Scan for the cell matching the given text and deliver its (X, Y) coordinate at center. 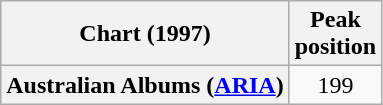
Chart (1997) (145, 34)
199 (335, 85)
Peakposition (335, 34)
Australian Albums (ARIA) (145, 85)
